Identify which cell holds the provided text, then report its (X, Y) central coordinate. 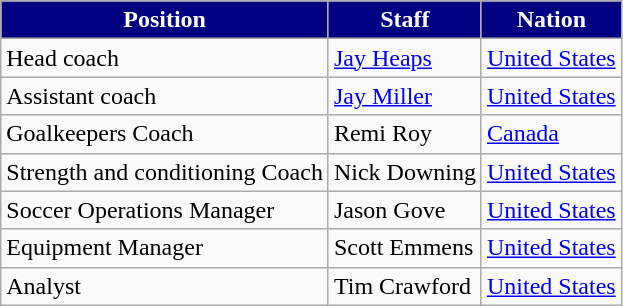
Staff (404, 20)
Tim Crawford (404, 286)
Analyst (165, 286)
Position (165, 20)
Jay Heaps (404, 58)
Nation (551, 20)
Canada (551, 134)
Assistant coach (165, 96)
Scott Emmens (404, 248)
Jay Miller (404, 96)
Jason Gove (404, 210)
Strength and conditioning Coach (165, 172)
Equipment Manager (165, 248)
Goalkeepers Coach (165, 134)
Nick Downing (404, 172)
Head coach (165, 58)
Soccer Operations Manager (165, 210)
Remi Roy (404, 134)
